Return the (X, Y) coordinate for the center point of the cell that contains the specified text.  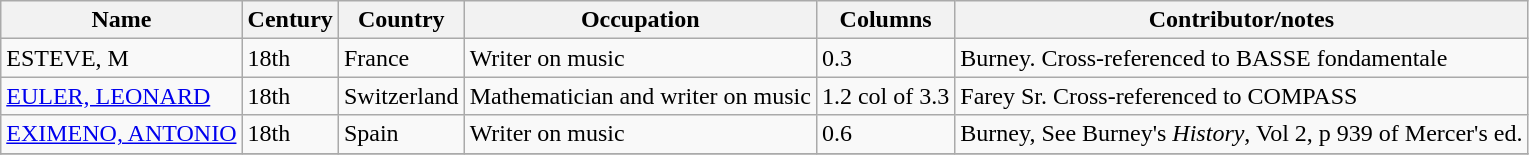
Spain (401, 134)
Burney. Cross-referenced to BASSE fondamentale (1242, 58)
0.3 (885, 58)
EXIMENO, ANTONIO (122, 134)
Farey Sr. Cross-referenced to COMPASS (1242, 96)
Switzerland (401, 96)
Contributor/notes (1242, 20)
Mathematician and writer on music (640, 96)
Occupation (640, 20)
ESTEVE, M (122, 58)
1.2 col of 3.3 (885, 96)
France (401, 58)
EULER, LEONARD (122, 96)
0.6 (885, 134)
Columns (885, 20)
Country (401, 20)
Century (290, 20)
Burney, See Burney's History, Vol 2, p 939 of Mercer's ed. (1242, 134)
Name (122, 20)
